Search for the cell housing the specified text and yield its [X, Y] center coordinate. 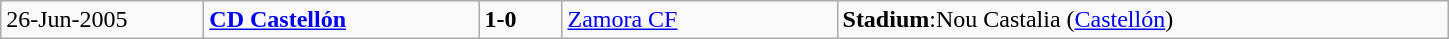
1-0 [520, 20]
CD Castellón [342, 20]
Zamora CF [700, 20]
Stadium:Nou Castalia (Castellón) [1142, 20]
26-Jun-2005 [102, 20]
